Pinpoint the cell where the given text exists, returning its (X, Y) midpoint coordinate. 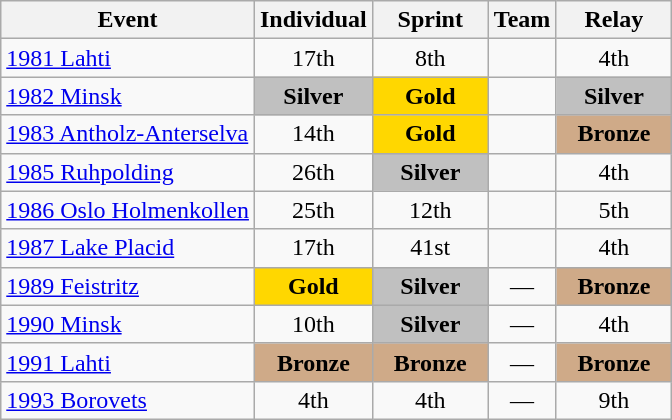
14th (313, 134)
1985 Ruhpolding (128, 172)
1986 Oslo Holmenkollen (128, 210)
1993 Borovets (128, 400)
1991 Lahti (128, 362)
Team (522, 20)
1987 Lake Placid (128, 248)
12th (430, 210)
9th (614, 400)
26th (313, 172)
1990 Minsk (128, 324)
1981 Lahti (128, 58)
5th (614, 210)
1982 Minsk (128, 96)
Sprint (430, 20)
10th (313, 324)
Individual (313, 20)
41st (430, 248)
8th (430, 58)
Event (128, 20)
1989 Feistritz (128, 286)
1983 Antholz-Anterselva (128, 134)
25th (313, 210)
Relay (614, 20)
